Scan for the cell matching the given text and deliver its (x, y) coordinate at center. 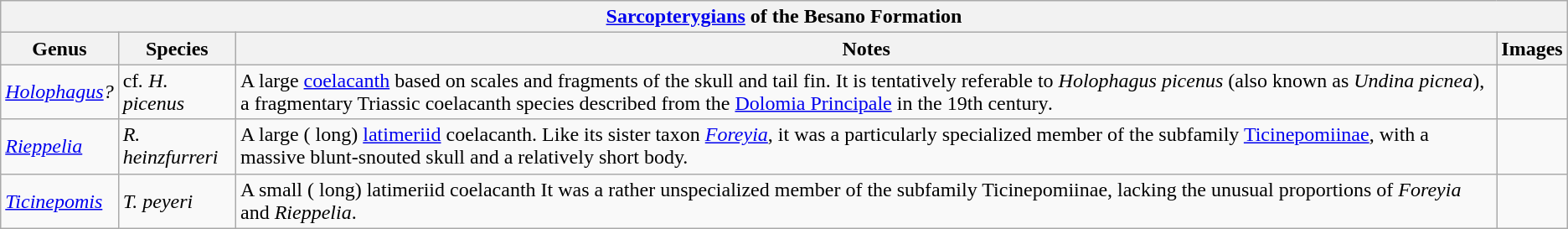
cf. H. picenus (177, 92)
Holophagus? (59, 92)
Species (177, 49)
Ticinepomis (59, 201)
T. peyeri (177, 201)
Genus (59, 49)
Rieppelia (59, 146)
R. heinzfurreri (177, 146)
Images (1532, 49)
Notes (866, 49)
Sarcopterygians of the Besano Formation (784, 17)
